Search for the cell housing the specified text and yield its (x, y) center coordinate. 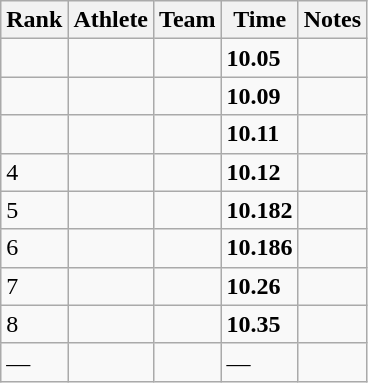
Notes (332, 20)
6 (34, 248)
10.26 (260, 286)
10.186 (260, 248)
5 (34, 210)
Team (188, 20)
10.05 (260, 58)
Time (260, 20)
Athlete (111, 20)
10.09 (260, 96)
10.35 (260, 324)
8 (34, 324)
7 (34, 286)
Rank (34, 20)
10.182 (260, 210)
10.12 (260, 172)
4 (34, 172)
10.11 (260, 134)
